Locate the cell with the specified text and output its (x, y) center coordinate. 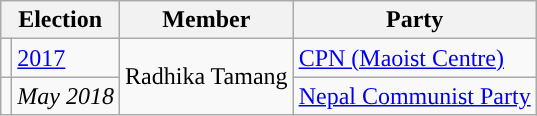
Radhika Tamang (207, 77)
CPN (Maoist Centre) (414, 58)
2017 (66, 58)
Election (60, 20)
May 2018 (66, 96)
Party (414, 20)
Nepal Communist Party (414, 96)
Member (207, 20)
